Determine the [X, Y] coordinate at the center of the cell enclosing the given text.  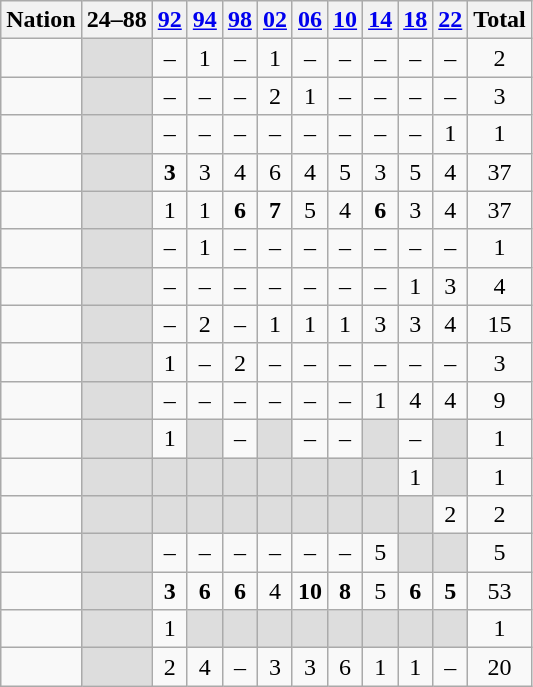
9 [500, 400]
22 [450, 20]
20 [500, 667]
Total [500, 20]
06 [310, 20]
94 [204, 20]
02 [274, 20]
24–88 [116, 20]
8 [346, 591]
7 [274, 210]
53 [500, 591]
15 [500, 324]
14 [380, 20]
92 [170, 20]
98 [240, 20]
Nation [41, 20]
18 [416, 20]
